Locate the cell with the specified text and output its [X, Y] center coordinate. 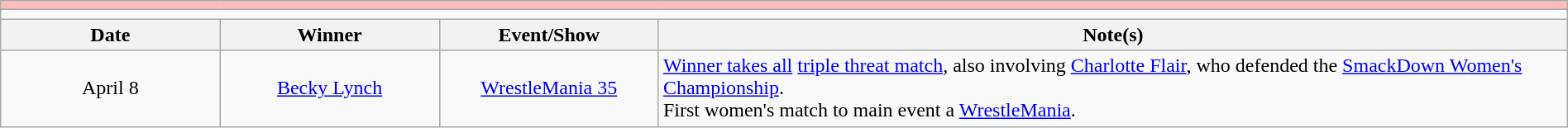
WrestleMania 35 [549, 88]
Note(s) [1113, 35]
Winner [329, 35]
Event/Show [549, 35]
Date [111, 35]
April 8 [111, 88]
Becky Lynch [329, 88]
